Identify which cell holds the provided text, then report its [X, Y] central coordinate. 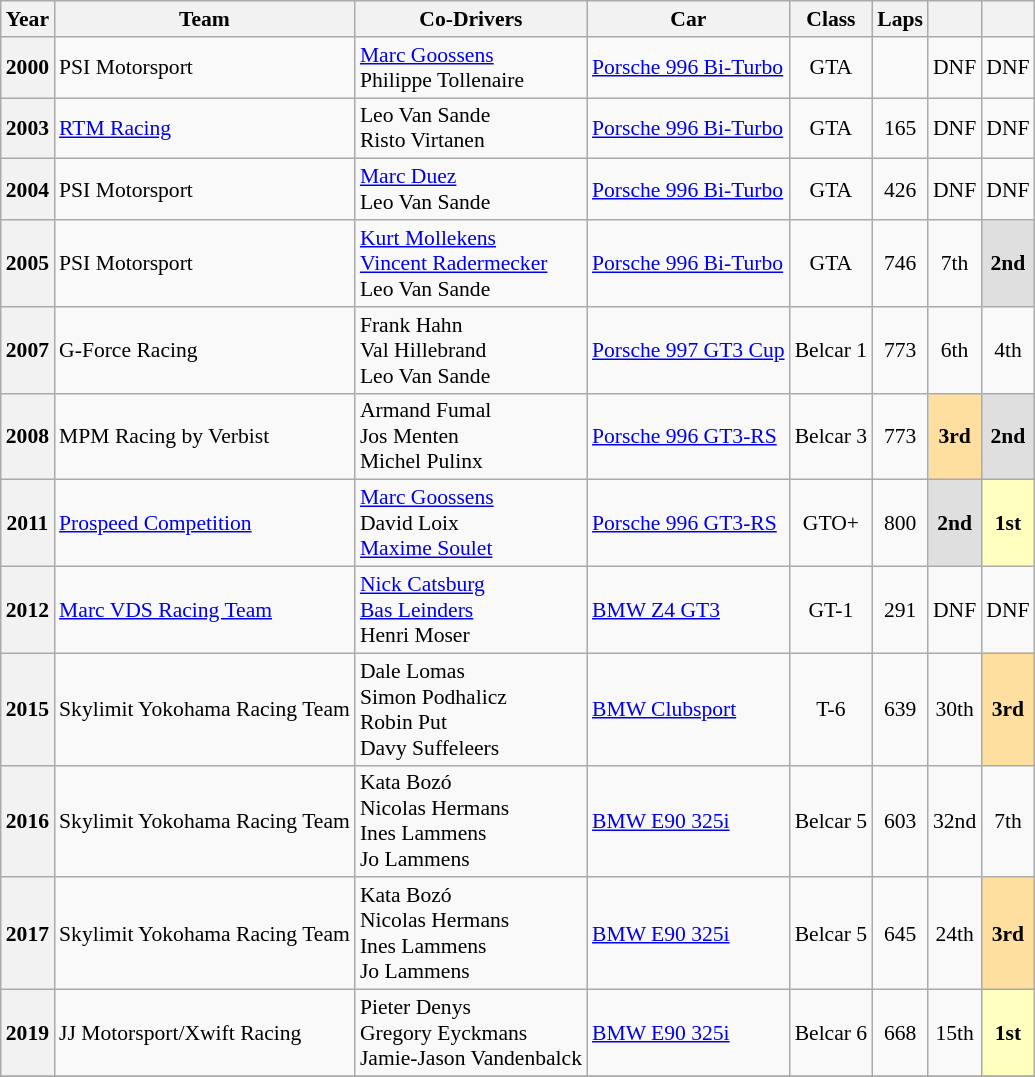
2004 [28, 190]
Marc Goossens Philippe Tollenaire [471, 68]
2015 [28, 709]
603 [900, 821]
746 [900, 264]
639 [900, 709]
291 [900, 610]
668 [900, 1034]
2017 [28, 934]
15th [954, 1034]
2000 [28, 68]
MPM Racing by Verbist [204, 436]
Nick Catsburg Bas Leinders Henri Moser [471, 610]
2012 [28, 610]
Co-Drivers [471, 19]
2005 [28, 264]
Marc VDS Racing Team [204, 610]
2008 [28, 436]
Belcar 6 [832, 1034]
Porsche 997 GT3 Cup [688, 350]
Class [832, 19]
165 [900, 128]
2011 [28, 524]
2003 [28, 128]
2016 [28, 821]
6th [954, 350]
Team [204, 19]
Marc Duez Leo Van Sande [471, 190]
Frank Hahn Val Hillebrand Leo Van Sande [471, 350]
Leo Van Sande Risto Virtanen [471, 128]
Prospeed Competition [204, 524]
GTO+ [832, 524]
24th [954, 934]
Kurt Mollekens Vincent Radermecker Leo Van Sande [471, 264]
RTM Racing [204, 128]
2007 [28, 350]
4th [1008, 350]
Car [688, 19]
G-Force Racing [204, 350]
T-6 [832, 709]
32nd [954, 821]
Dale Lomas Simon Podhalicz Robin Put Davy Suffeleers [471, 709]
Laps [900, 19]
JJ Motorsport/Xwift Racing [204, 1034]
800 [900, 524]
2019 [28, 1034]
BMW Clubsport [688, 709]
BMW Z4 GT3 [688, 610]
Marc Goossens David Loix Maxime Soulet [471, 524]
426 [900, 190]
Belcar 3 [832, 436]
Pieter Denys Gregory Eyckmans Jamie-Jason Vandenbalck [471, 1034]
GT-1 [832, 610]
645 [900, 934]
Belcar 1 [832, 350]
30th [954, 709]
Year [28, 19]
Armand Fumal Jos Menten Michel Pulinx [471, 436]
